Scan for the cell matching the given text and deliver its (X, Y) coordinate at center. 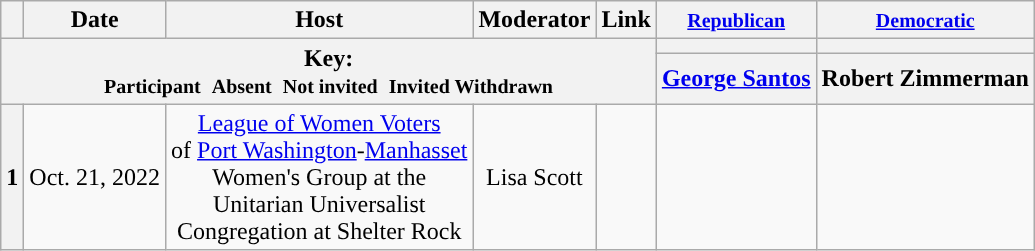
League of Women Votersof Port Washington-ManhassetWomen's Group at theUnitarian UniversalistCongregation at Shelter Rock (320, 177)
Date (95, 20)
Host (320, 20)
Democratic (925, 20)
Lisa Scott (534, 177)
Link (626, 20)
Robert Zimmerman (925, 78)
George Santos (736, 78)
Oct. 21, 2022 (95, 177)
Moderator (534, 20)
Republican (736, 20)
Key: Participant Absent Not invited Invited Withdrawn (329, 72)
1 (12, 177)
